For the text-containing cell, return its midpoint in [X, Y] coordinate format. 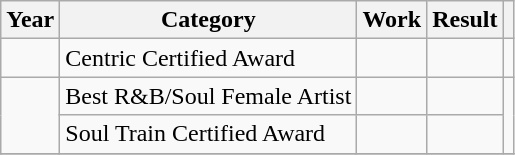
Work [392, 20]
Result [465, 20]
Year [30, 20]
Best R&B/Soul Female Artist [208, 96]
Soul Train Certified Award [208, 134]
Centric Certified Award [208, 58]
Category [208, 20]
